For the text-containing cell, return its midpoint in [X, Y] coordinate format. 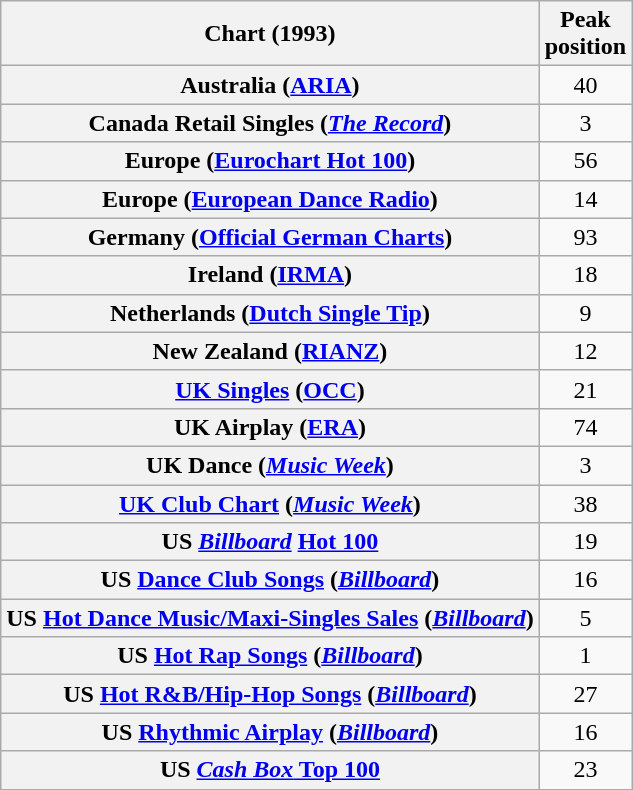
38 [585, 503]
9 [585, 313]
Germany (Official German Charts) [270, 237]
US Hot R&B/Hip-Hop Songs (Billboard) [270, 694]
19 [585, 542]
5 [585, 618]
27 [585, 694]
Netherlands (Dutch Single Tip) [270, 313]
1 [585, 656]
Europe (Eurochart Hot 100) [270, 161]
US Rhythmic Airplay (Billboard) [270, 732]
21 [585, 389]
Australia (ARIA) [270, 85]
74 [585, 427]
23 [585, 770]
Europe (European Dance Radio) [270, 199]
93 [585, 237]
US Hot Rap Songs (Billboard) [270, 656]
UK Airplay (ERA) [270, 427]
US Dance Club Songs (Billboard) [270, 580]
UK Club Chart (Music Week) [270, 503]
UK Dance (Music Week) [270, 465]
US Cash Box Top 100 [270, 770]
12 [585, 351]
Canada Retail Singles (The Record) [270, 123]
56 [585, 161]
Chart (1993) [270, 34]
New Zealand (RIANZ) [270, 351]
US Hot Dance Music/Maxi-Singles Sales (Billboard) [270, 618]
Peakposition [585, 34]
Ireland (IRMA) [270, 275]
UK Singles (OCC) [270, 389]
14 [585, 199]
18 [585, 275]
US Billboard Hot 100 [270, 542]
40 [585, 85]
